Find where the given text appears and provide that cell's center as [X, Y] coordinate. 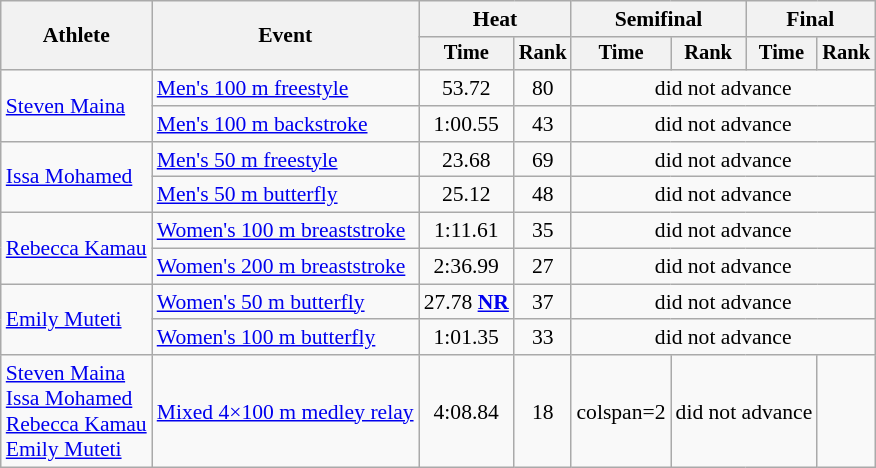
Men's 50 m freestyle [286, 160]
1:01.35 [466, 338]
Women's 100 m breaststroke [286, 231]
Steven Maina [76, 106]
Men's 100 m backstroke [286, 124]
69 [543, 160]
25.12 [466, 195]
33 [543, 338]
Issa Mohamed [76, 178]
colspan=2 [620, 411]
43 [543, 124]
48 [543, 195]
Final [810, 19]
Heat [496, 19]
Emily Muteti [76, 320]
Event [286, 36]
53.72 [466, 88]
35 [543, 231]
Semifinal [658, 19]
80 [543, 88]
18 [543, 411]
Mixed 4×100 m medley relay [286, 411]
37 [543, 302]
Women's 100 m butterfly [286, 338]
1:00.55 [466, 124]
Men's 100 m freestyle [286, 88]
Women's 50 m butterfly [286, 302]
4:08.84 [466, 411]
Men's 50 m butterfly [286, 195]
1:11.61 [466, 231]
Women's 200 m breaststroke [286, 267]
Rebecca Kamau [76, 248]
2:36.99 [466, 267]
Steven MainaIssa MohamedRebecca KamauEmily Muteti [76, 411]
Athlete [76, 36]
23.68 [466, 160]
27.78 NR [466, 302]
27 [543, 267]
